Identify which cell holds the provided text, then report its (X, Y) central coordinate. 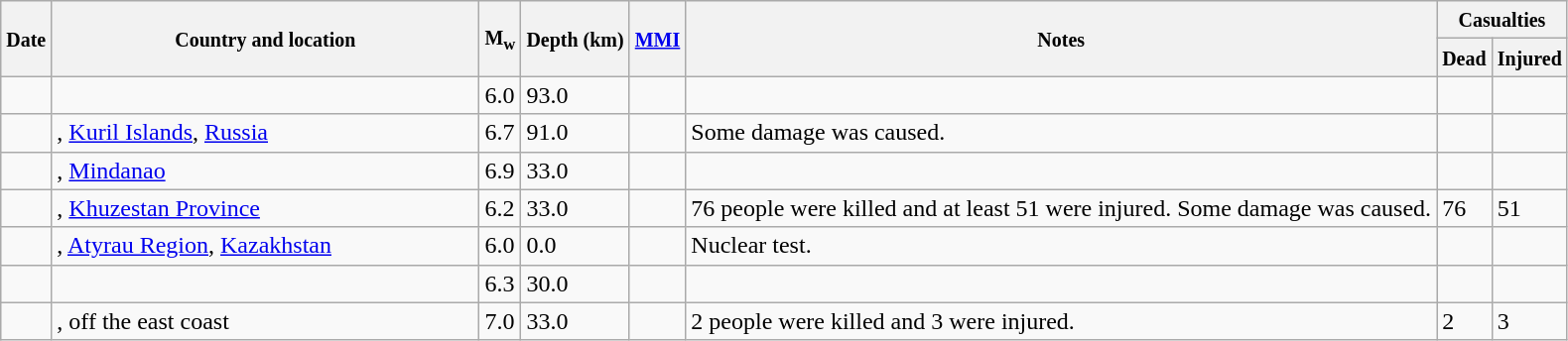
0.0 (576, 246)
Country and location (266, 39)
, Khuzestan Province (266, 208)
, off the east coast (266, 321)
, Mindanao (266, 170)
3 (1529, 321)
91.0 (576, 133)
7.0 (500, 321)
6.7 (500, 133)
6.2 (500, 208)
Some damage was caused. (1062, 133)
Depth (km) (576, 39)
MMI (657, 39)
, Atyrau Region, Kazakhstan (266, 246)
Date (26, 39)
2 people were killed and 3 were injured. (1062, 321)
30.0 (576, 284)
Notes (1062, 39)
6.9 (500, 170)
6.3 (500, 284)
76 (1465, 208)
2 (1465, 321)
Casualties (1503, 20)
Dead (1465, 57)
76 people were killed and at least 51 were injured. Some damage was caused. (1062, 208)
Injured (1529, 57)
93.0 (576, 95)
Nuclear test. (1062, 246)
, Kuril Islands, Russia (266, 133)
Mw (500, 39)
51 (1529, 208)
